Find where the given text appears and provide that cell's center as (x, y) coordinate. 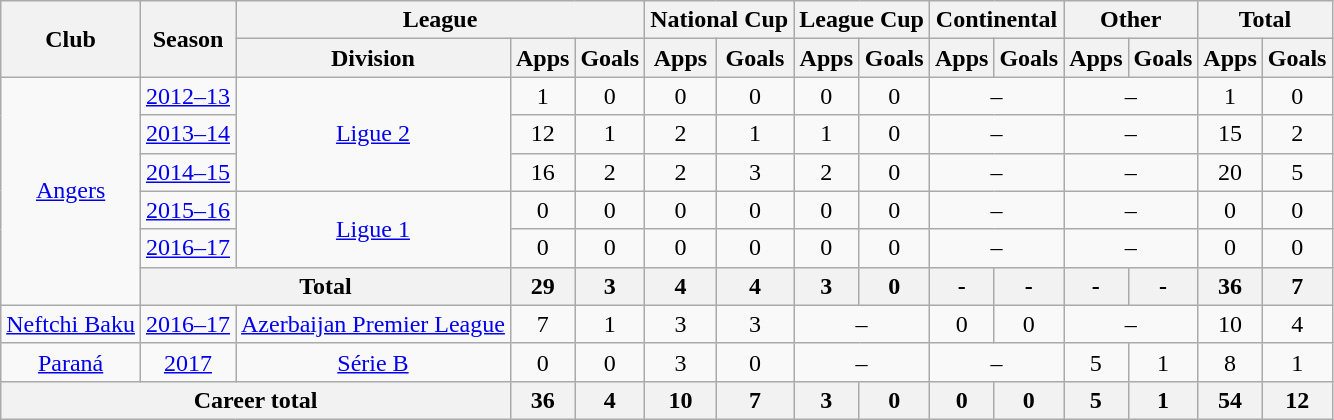
2012–13 (188, 96)
20 (1230, 172)
Career total (256, 400)
Azerbaijan Premier League (374, 324)
2015–16 (188, 210)
Ligue 2 (374, 134)
15 (1230, 134)
2017 (188, 362)
Paraná (71, 362)
2013–14 (188, 134)
Continental (996, 20)
League Cup (862, 20)
Division (374, 58)
16 (542, 172)
54 (1230, 400)
Série B (374, 362)
League (440, 20)
Other (1131, 20)
National Cup (720, 20)
Season (188, 39)
29 (542, 286)
Club (71, 39)
Neftchi Baku (71, 324)
8 (1230, 362)
Angers (71, 191)
Ligue 1 (374, 229)
2014–15 (188, 172)
